Pinpoint the cell where the given text exists, returning its (x, y) midpoint coordinate. 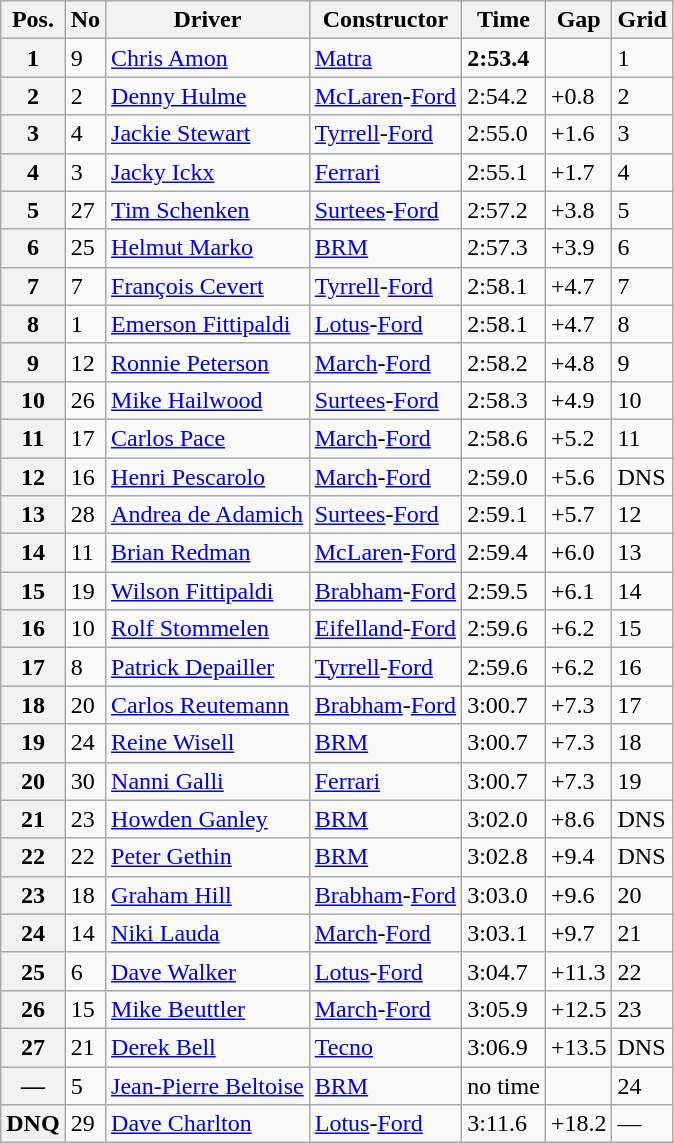
2:59.1 (504, 515)
2:59.4 (504, 553)
29 (85, 1124)
3:02.0 (504, 819)
2:58.2 (504, 362)
Nanni Galli (208, 781)
Gap (578, 20)
2:55.1 (504, 172)
+9.6 (578, 895)
+4.8 (578, 362)
2:53.4 (504, 58)
Niki Lauda (208, 933)
+5.6 (578, 477)
Tecno (385, 1047)
Emerson Fittipaldi (208, 324)
+18.2 (578, 1124)
François Cevert (208, 286)
Derek Bell (208, 1047)
3:11.6 (504, 1124)
Howden Ganley (208, 819)
2:54.2 (504, 96)
Time (504, 20)
Henri Pescarolo (208, 477)
Mike Beuttler (208, 1009)
Matra (385, 58)
+6.0 (578, 553)
Mike Hailwood (208, 400)
3:06.9 (504, 1047)
Wilson Fittipaldi (208, 591)
+1.7 (578, 172)
+4.9 (578, 400)
Jacky Ickx (208, 172)
+1.6 (578, 134)
2:55.0 (504, 134)
+11.3 (578, 971)
3:05.9 (504, 1009)
+9.4 (578, 857)
Rolf Stommelen (208, 629)
no time (504, 1085)
2:57.2 (504, 210)
Brian Redman (208, 553)
3:03.1 (504, 933)
+5.2 (578, 438)
2:57.3 (504, 248)
+12.5 (578, 1009)
+13.5 (578, 1047)
Constructor (385, 20)
Jean-Pierre Beltoise (208, 1085)
Carlos Pace (208, 438)
3:02.8 (504, 857)
28 (85, 515)
2:58.3 (504, 400)
No (85, 20)
2:59.0 (504, 477)
+3.9 (578, 248)
Driver (208, 20)
+5.7 (578, 515)
+3.8 (578, 210)
Denny Hulme (208, 96)
Pos. (33, 20)
Ronnie Peterson (208, 362)
3:04.7 (504, 971)
Eifelland-Ford (385, 629)
Grid (642, 20)
Jackie Stewart (208, 134)
Patrick Depailler (208, 667)
Helmut Marko (208, 248)
Graham Hill (208, 895)
2:59.5 (504, 591)
Reine Wisell (208, 743)
Carlos Reutemann (208, 705)
+8.6 (578, 819)
Chris Amon (208, 58)
+6.1 (578, 591)
Dave Charlton (208, 1124)
30 (85, 781)
DNQ (33, 1124)
Peter Gethin (208, 857)
Tim Schenken (208, 210)
Dave Walker (208, 971)
2:58.6 (504, 438)
+0.8 (578, 96)
+9.7 (578, 933)
3:03.0 (504, 895)
Andrea de Adamich (208, 515)
